Identify which cell holds the provided text, then report its [X, Y] central coordinate. 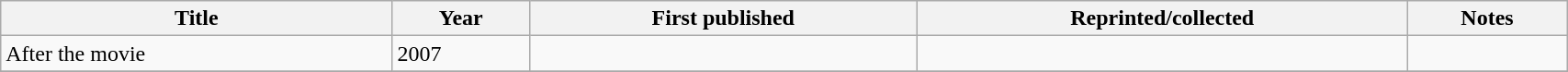
Year [461, 18]
Notes [1486, 18]
2007 [461, 54]
After the movie [197, 54]
Reprinted/collected [1162, 18]
First published [724, 18]
Title [197, 18]
